For the text-containing cell, return its midpoint in [X, Y] coordinate format. 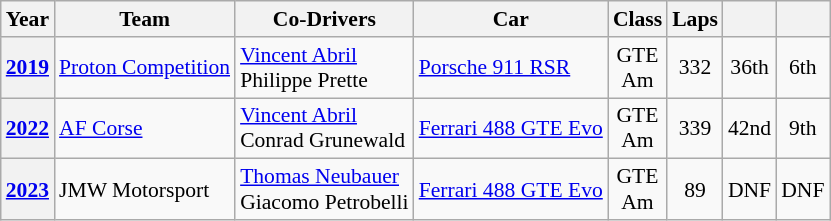
Thomas Neubauer Giacomo Petrobelli [324, 190]
Team [144, 19]
2022 [28, 128]
2019 [28, 68]
Vincent Abril Philippe Prette [324, 68]
Porsche 911 RSR [511, 68]
JMW Motorsport [144, 190]
42nd [750, 128]
Year [28, 19]
339 [695, 128]
Car [511, 19]
Laps [695, 19]
89 [695, 190]
9th [802, 128]
Proton Competition [144, 68]
Co-Drivers [324, 19]
2023 [28, 190]
36th [750, 68]
6th [802, 68]
AF Corse [144, 128]
Class [638, 19]
Vincent Abril Conrad Grunewald [324, 128]
332 [695, 68]
